Return (x, y) of the center of cell containing provided text 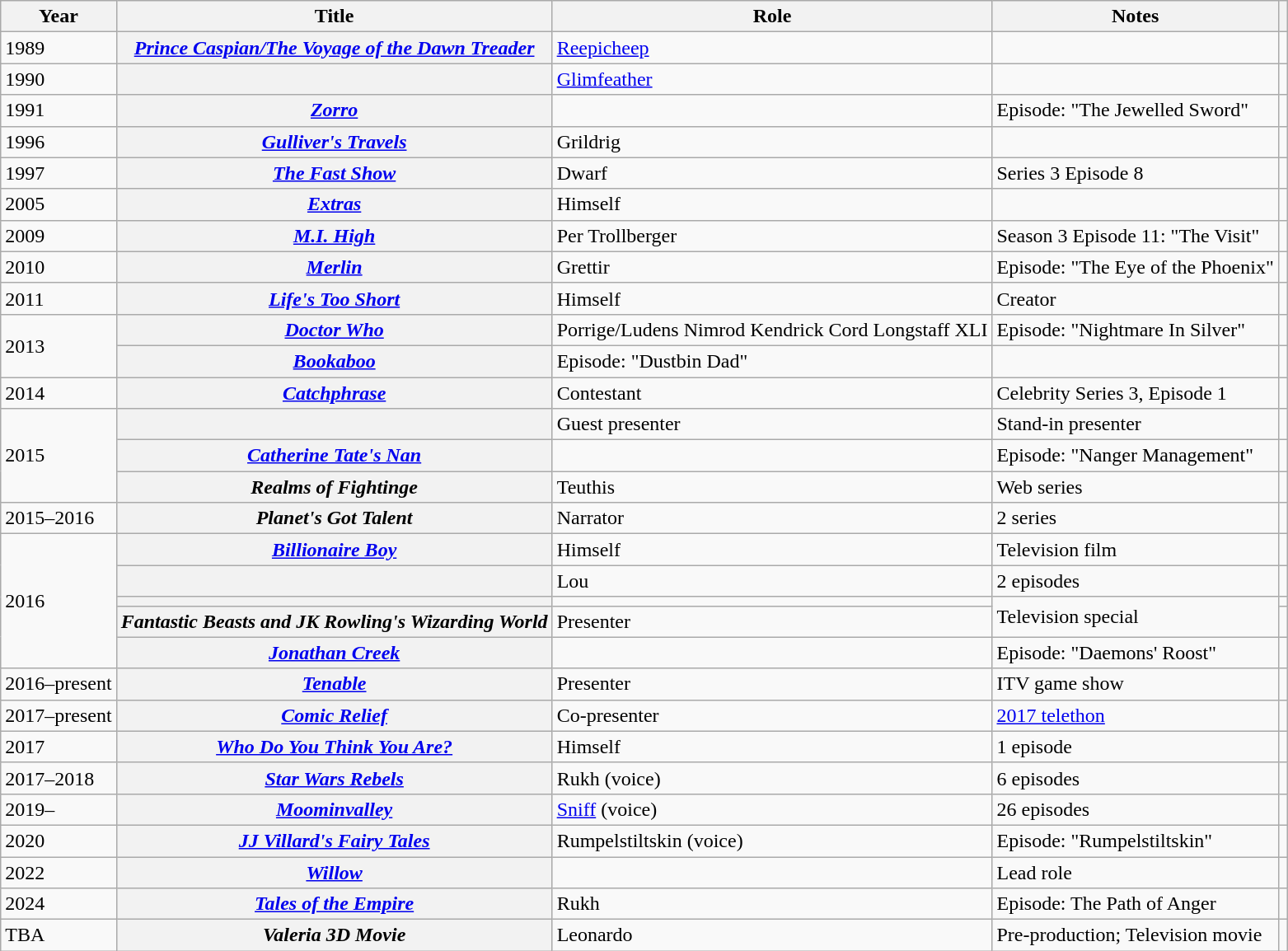
Per Trollberger (772, 236)
Moominvalley (335, 809)
Zorro (335, 110)
6 episodes (1136, 778)
Star Wars Rebels (335, 778)
Narrator (772, 518)
26 episodes (1136, 809)
Season 3 Episode 11: "The Visit" (1136, 236)
Episode: "Dustbin Dad" (772, 361)
Episode: "The Jewelled Sword" (1136, 110)
2015 (59, 456)
1997 (59, 173)
Lead role (1136, 873)
M.I. High (335, 236)
Catchphrase (335, 393)
Grildrig (772, 142)
Gulliver's Travels (335, 142)
2009 (59, 236)
2 series (1136, 518)
2010 (59, 267)
Jonathan Creek (335, 653)
Co-presenter (772, 715)
2014 (59, 393)
1989 (59, 48)
2017 (59, 747)
Sniff (voice) (772, 809)
Comic Relief (335, 715)
Series 3 Episode 8 (1136, 173)
Life's Too Short (335, 298)
Creator (1136, 298)
Reepicheep (772, 48)
2024 (59, 904)
Television special (1136, 616)
Realms of Fightinge (335, 487)
2017–present (59, 715)
Contestant (772, 393)
2017 telethon (1136, 715)
Extras (335, 204)
2016 (59, 602)
Leonardo (772, 935)
Grettir (772, 267)
The Fast Show (335, 173)
Episode: "The Eye of the Phoenix" (1136, 267)
Rumpelstiltskin (voice) (772, 841)
Tenable (335, 684)
Title (335, 16)
2015–2016 (59, 518)
1996 (59, 142)
1 episode (1136, 747)
Year (59, 16)
Fantastic Beasts and JK Rowling's Wizarding World (335, 621)
2 episodes (1136, 581)
Episode: "Rumpelstiltskin" (1136, 841)
ITV game show (1136, 684)
2016–present (59, 684)
JJ Villard's Fairy Tales (335, 841)
Episode: The Path of Anger (1136, 904)
Billionaire Boy (335, 550)
2019– (59, 809)
Television film (1136, 550)
Merlin (335, 267)
2005 (59, 204)
Bookaboo (335, 361)
Prince Caspian/The Voyage of the Dawn Treader (335, 48)
Episode: "Daemons' Roost" (1136, 653)
Dwarf (772, 173)
Who Do You Think You Are? (335, 747)
Stand-in presenter (1136, 424)
2020 (59, 841)
1990 (59, 79)
Celebrity Series 3, Episode 1 (1136, 393)
Porrige/Ludens Nimrod Kendrick Cord Longstaff XLI (772, 330)
Planet's Got Talent (335, 518)
Role (772, 16)
Doctor Who (335, 330)
Rukh (772, 904)
1991 (59, 110)
2011 (59, 298)
Glimfeather (772, 79)
2013 (59, 345)
Pre-production; Television movie (1136, 935)
Lou (772, 581)
2022 (59, 873)
Tales of the Empire (335, 904)
Valeria 3D Movie (335, 935)
Episode: "Nightmare In Silver" (1136, 330)
Catherine Tate's Nan (335, 456)
Rukh (voice) (772, 778)
TBA (59, 935)
Teuthis (772, 487)
Notes (1136, 16)
Episode: "Nanger Management" (1136, 456)
Web series (1136, 487)
Willow (335, 873)
2017–2018 (59, 778)
Guest presenter (772, 424)
